Provide the [X, Y] coordinate of the cell's center where the given text is located.  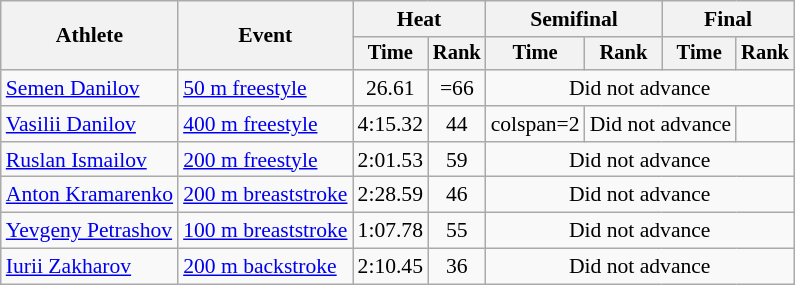
59 [457, 160]
Ruslan Ismailov [90, 160]
2:10.45 [390, 267]
46 [457, 195]
Semifinal [574, 19]
4:15.32 [390, 124]
100 m breaststroke [265, 231]
1:07.78 [390, 231]
colspan=2 [536, 124]
Vasilii Danilov [90, 124]
200 m freestyle [265, 160]
50 m freestyle [265, 88]
200 m backstroke [265, 267]
=66 [457, 88]
Heat [420, 19]
Final [728, 19]
44 [457, 124]
55 [457, 231]
Semen Danilov [90, 88]
36 [457, 267]
2:01.53 [390, 160]
2:28.59 [390, 195]
26.61 [390, 88]
400 m freestyle [265, 124]
200 m breaststroke [265, 195]
Event [265, 36]
Yevgeny Petrashov [90, 231]
Anton Kramarenko [90, 195]
Iurii Zakharov [90, 267]
Athlete [90, 36]
